Determine the (X, Y) coordinate at the center of the cell enclosing the given text.  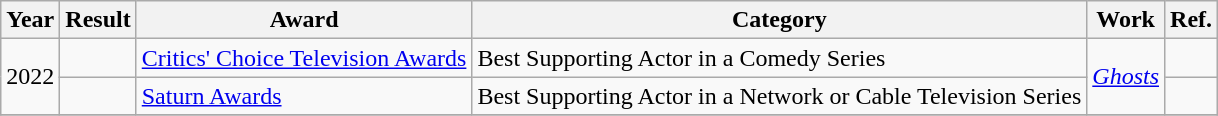
Year (30, 20)
Ghosts (1126, 77)
Best Supporting Actor in a Network or Cable Television Series (780, 96)
Work (1126, 20)
Best Supporting Actor in a Comedy Series (780, 58)
Ref. (1192, 20)
Category (780, 20)
Result (98, 20)
Saturn Awards (304, 96)
Award (304, 20)
2022 (30, 77)
Critics' Choice Television Awards (304, 58)
